Pinpoint the cell where the given text exists, returning its (X, Y) midpoint coordinate. 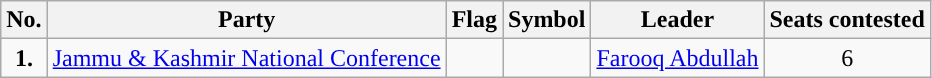
Farooq Abdullah (678, 58)
Symbol (546, 20)
Flag (474, 20)
No. (24, 20)
Jammu & Kashmir National Conference (246, 58)
Leader (678, 20)
6 (847, 58)
1. (24, 58)
Party (246, 20)
Seats contested (847, 20)
